Determine the [x, y] coordinate at the center of the cell enclosing the given text.  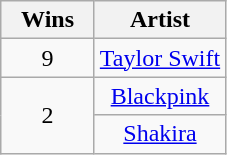
2 [48, 115]
Artist [160, 20]
9 [48, 58]
Taylor Swift [160, 58]
Blackpink [160, 96]
Shakira [160, 134]
Wins [48, 20]
